Output the [x, y] coordinate of the center of the cell containing the given text.  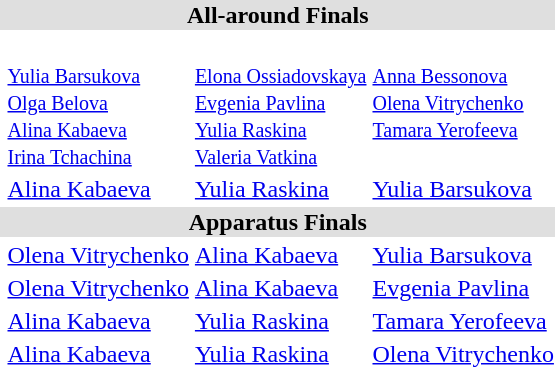
Evgenia Pavlina [463, 288]
Tamara Yerofeeva [463, 321]
Elona OssiadovskayaEvgenia PavlinaYulia RaskinaValeria Vatkina [280, 102]
Anna BessonovaOlena VitrychenkoTamara Yerofeeva [463, 102]
All-around Finals [278, 15]
Apparatus Finals [278, 222]
Yulia BarsukovaOlga BelovaAlina KabaevaIrina Tchachina [98, 102]
